Determine the (x, y) coordinate at the center of the cell enclosing the given text.  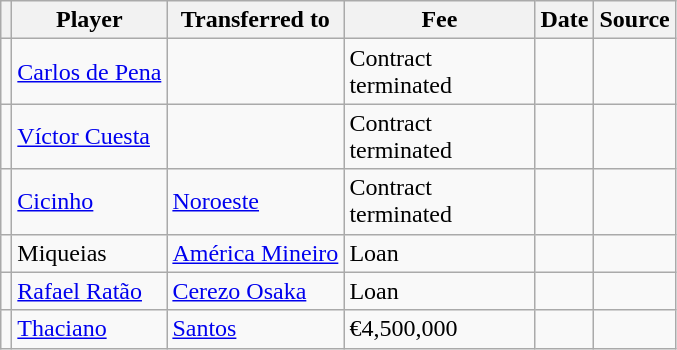
Rafael Ratão (90, 291)
Player (90, 20)
Source (634, 20)
Carlos de Pena (90, 72)
Noroeste (256, 202)
América Mineiro (256, 253)
Transferred to (256, 20)
Fee (440, 20)
Cerezo Osaka (256, 291)
Thaciano (90, 329)
Santos (256, 329)
Cicinho (90, 202)
Miqueias (90, 253)
€4,500,000 (440, 329)
Date (564, 20)
Víctor Cuesta (90, 136)
